Capture the cell that displays the provided text and extract its (x, y) central coordinate. 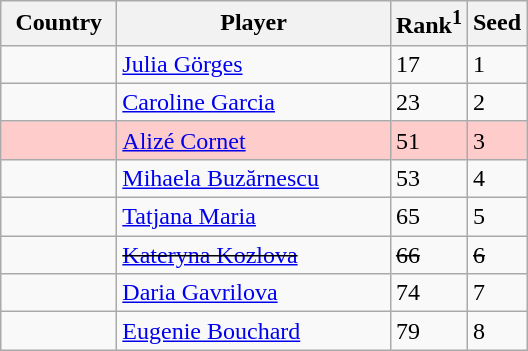
Mihaela Buzărnescu (254, 178)
66 (428, 255)
Seed (496, 24)
Caroline Garcia (254, 102)
Julia Görges (254, 64)
65 (428, 217)
6 (496, 255)
7 (496, 293)
79 (428, 331)
Daria Gavrilova (254, 293)
Tatjana Maria (254, 217)
17 (428, 64)
74 (428, 293)
53 (428, 178)
Kateryna Kozlova (254, 255)
Player (254, 24)
2 (496, 102)
Country (59, 24)
Rank1 (428, 24)
3 (496, 140)
23 (428, 102)
5 (496, 217)
Alizé Cornet (254, 140)
51 (428, 140)
8 (496, 331)
4 (496, 178)
Eugenie Bouchard (254, 331)
1 (496, 64)
